Provide the [x, y] coordinate of the cell's center where the given text is located.  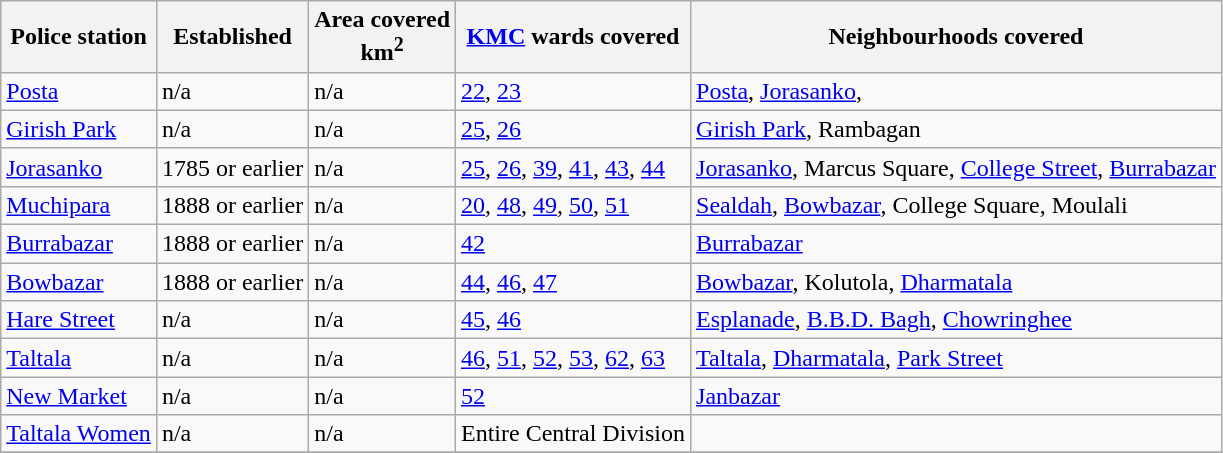
Taltala [79, 358]
Muchipara [79, 205]
Area coveredkm2 [382, 37]
42 [574, 244]
Bowbazar [79, 282]
25, 26, 39, 41, 43, 44 [574, 167]
Hare Street [79, 320]
Sealdah, Bowbazar, College Square, Moulali [956, 205]
Taltala Women [79, 434]
25, 26 [574, 129]
44, 46, 47 [574, 282]
Posta [79, 91]
Girish Park, Rambagan [956, 129]
Jorasanko, Marcus Square, College Street, Burrabazar [956, 167]
KMC wards covered [574, 37]
Entire Central Division [574, 434]
Posta, Jorasanko, [956, 91]
Police station [79, 37]
20, 48, 49, 50, 51 [574, 205]
45, 46 [574, 320]
52 [574, 396]
22, 23 [574, 91]
Bowbazar, Kolutola, Dharmatala [956, 282]
Established [232, 37]
Jorasanko [79, 167]
Taltala, Dharmatala, Park Street [956, 358]
46, 51, 52, 53, 62, 63 [574, 358]
Neighbourhoods covered [956, 37]
Esplanade, B.B.D. Bagh, Chowringhee [956, 320]
Girish Park [79, 129]
New Market [79, 396]
Janbazar [956, 396]
1785 or earlier [232, 167]
